Provide the (x, y) coordinate of the cell's center where the given text is located.  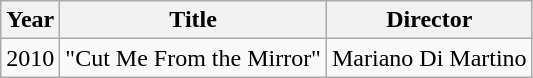
"Cut Me From the Mirror" (194, 58)
Mariano Di Martino (429, 58)
Year (30, 20)
2010 (30, 58)
Director (429, 20)
Title (194, 20)
